Pinpoint the cell where the given text exists, returning its (X, Y) midpoint coordinate. 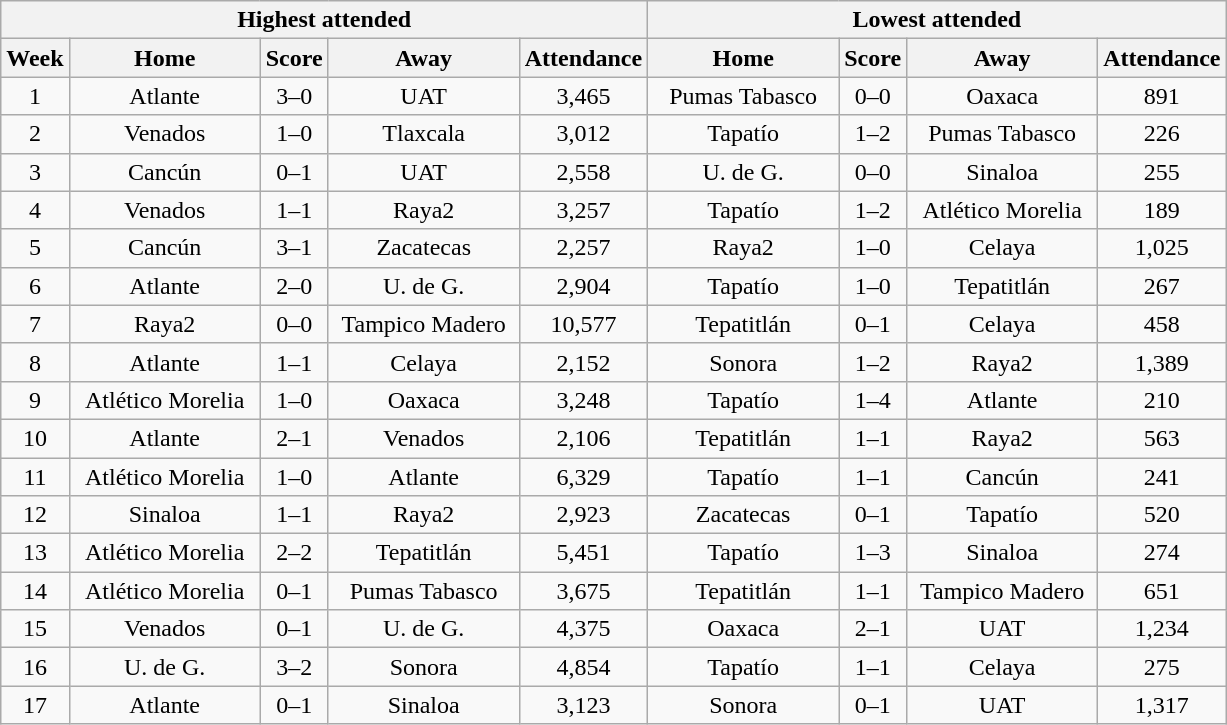
189 (1162, 210)
17 (35, 705)
1,317 (1162, 705)
1,389 (1162, 362)
2,152 (583, 362)
3,675 (583, 591)
520 (1162, 515)
3,012 (583, 134)
2,558 (583, 172)
563 (1162, 438)
6,329 (583, 477)
241 (1162, 477)
274 (1162, 553)
5,451 (583, 553)
210 (1162, 400)
1,234 (1162, 629)
3–2 (294, 667)
226 (1162, 134)
3,248 (583, 400)
3 (35, 172)
2–2 (294, 553)
8 (35, 362)
11 (35, 477)
5 (35, 248)
891 (1162, 96)
651 (1162, 591)
3–0 (294, 96)
12 (35, 515)
3,123 (583, 705)
2,257 (583, 248)
3–1 (294, 248)
10,577 (583, 324)
275 (1162, 667)
2,904 (583, 286)
14 (35, 591)
4,375 (583, 629)
255 (1162, 172)
Highest attended (324, 20)
4 (35, 210)
2,106 (583, 438)
13 (35, 553)
2–0 (294, 286)
Tlaxcala (424, 134)
458 (1162, 324)
10 (35, 438)
3,465 (583, 96)
Lowest attended (937, 20)
4,854 (583, 667)
2,923 (583, 515)
7 (35, 324)
267 (1162, 286)
2 (35, 134)
Week (35, 58)
1–3 (873, 553)
15 (35, 629)
3,257 (583, 210)
1 (35, 96)
1,025 (1162, 248)
9 (35, 400)
1–4 (873, 400)
16 (35, 667)
6 (35, 286)
